Search for the cell housing the specified text and yield its (x, y) center coordinate. 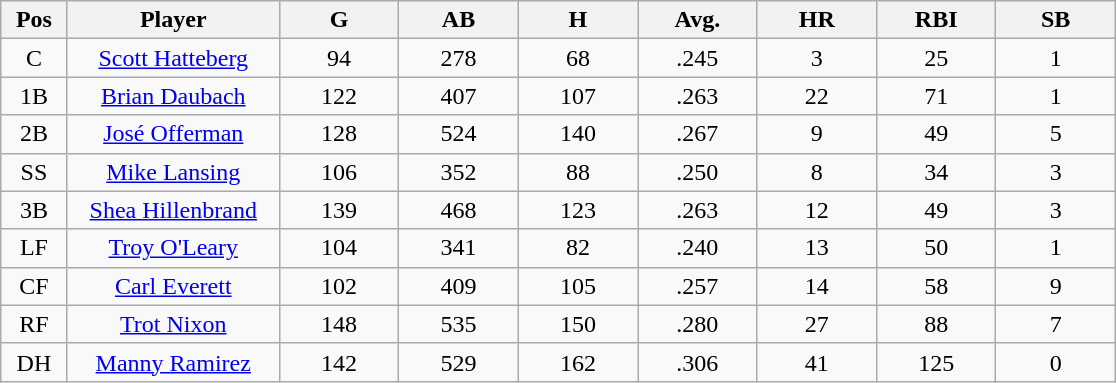
C (34, 58)
25 (936, 58)
.306 (698, 362)
524 (458, 134)
140 (578, 134)
Scott Hatteberg (173, 58)
G (338, 20)
142 (338, 362)
102 (338, 286)
RF (34, 324)
125 (936, 362)
SS (34, 172)
407 (458, 96)
Manny Ramirez (173, 362)
123 (578, 210)
150 (578, 324)
Trot Nixon (173, 324)
Shea Hillenbrand (173, 210)
50 (936, 248)
Brian Daubach (173, 96)
105 (578, 286)
CF (34, 286)
104 (338, 248)
122 (338, 96)
162 (578, 362)
5 (1056, 134)
12 (816, 210)
94 (338, 58)
2B (34, 134)
409 (458, 286)
Troy O'Leary (173, 248)
41 (816, 362)
468 (458, 210)
.240 (698, 248)
13 (816, 248)
529 (458, 362)
535 (458, 324)
.280 (698, 324)
1B (34, 96)
Mike Lansing (173, 172)
128 (338, 134)
RBI (936, 20)
106 (338, 172)
AB (458, 20)
HR (816, 20)
352 (458, 172)
Pos (34, 20)
107 (578, 96)
.257 (698, 286)
71 (936, 96)
.267 (698, 134)
0 (1056, 362)
58 (936, 286)
3B (34, 210)
82 (578, 248)
148 (338, 324)
DH (34, 362)
Player (173, 20)
Avg. (698, 20)
341 (458, 248)
8 (816, 172)
H (578, 20)
7 (1056, 324)
Carl Everett (173, 286)
.250 (698, 172)
José Offerman (173, 134)
.245 (698, 58)
14 (816, 286)
22 (816, 96)
139 (338, 210)
LF (34, 248)
27 (816, 324)
278 (458, 58)
34 (936, 172)
68 (578, 58)
SB (1056, 20)
